Provide the [X, Y] coordinate of the cell's center where the given text is located.  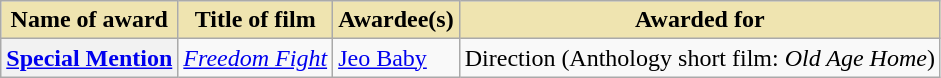
Direction (Anthology short film: Old Age Home) [700, 58]
Jeo Baby [396, 58]
Name of award [90, 20]
Awarded for [700, 20]
Title of film [256, 20]
Special Mention [90, 58]
Freedom Fight [256, 58]
Awardee(s) [396, 20]
